Return [x, y] of the center of cell containing provided text 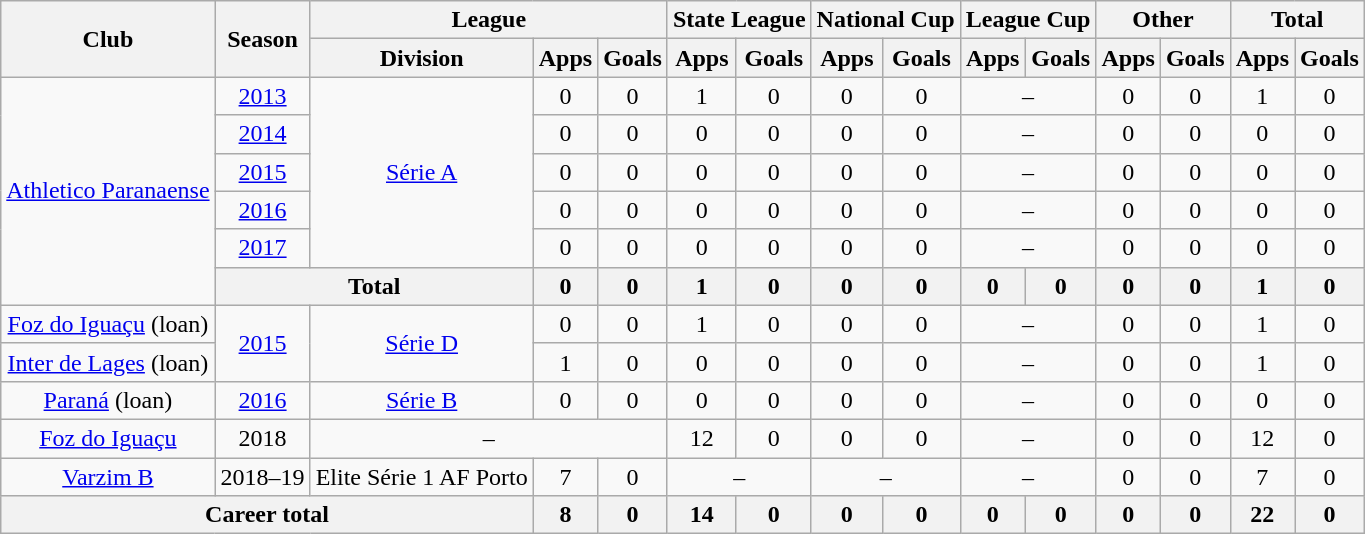
2018 [262, 438]
Paraná (loan) [108, 400]
League [488, 20]
Foz do Iguaçu (loan) [108, 324]
2017 [262, 248]
Série A [422, 172]
8 [565, 515]
State League [739, 20]
Athletico Paranaense [108, 191]
League Cup [1028, 20]
Elite Série 1 AF Porto [422, 477]
2013 [262, 96]
Other [1163, 20]
Career total [267, 515]
Varzim B [108, 477]
Série D [422, 343]
2014 [262, 134]
National Cup [886, 20]
Season [262, 39]
Inter de Lages (loan) [108, 362]
22 [1262, 515]
2018–19 [262, 477]
14 [702, 515]
Foz do Iguaçu [108, 438]
Série B [422, 400]
Club [108, 39]
Division [422, 58]
